Detect which cell encompasses the target text, then output its (x, y) center coordinate. 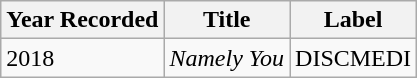
Namely You (227, 58)
Label (354, 20)
2018 (82, 58)
Year Recorded (82, 20)
Title (227, 20)
DISCMEDI (354, 58)
